Pinpoint the cell where the given text exists, returning its (x, y) midpoint coordinate. 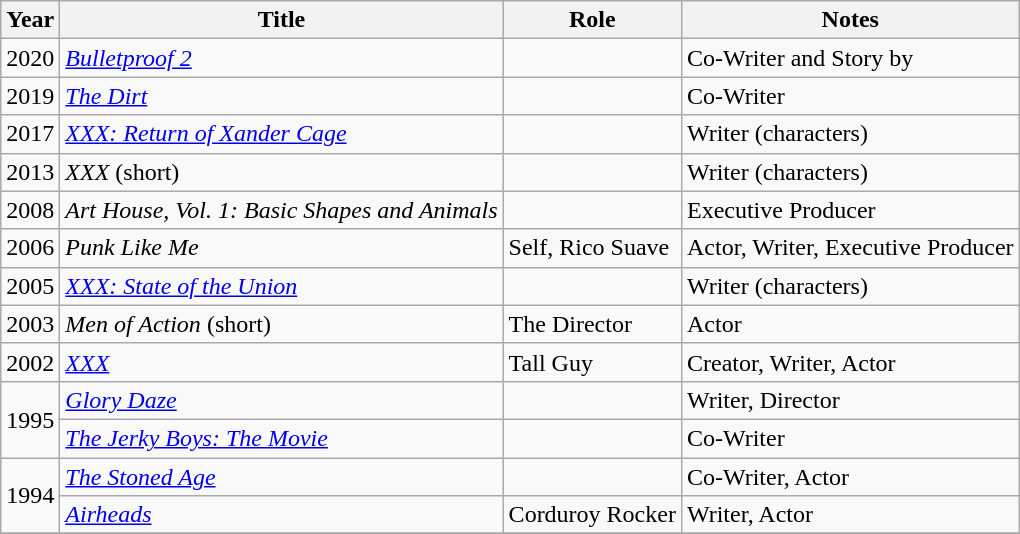
1995 (30, 419)
2008 (30, 210)
The Director (592, 324)
XXX (282, 362)
Year (30, 20)
XXX: State of the Union (282, 286)
Actor, Writer, Executive Producer (850, 248)
Title (282, 20)
Role (592, 20)
Tall Guy (592, 362)
2006 (30, 248)
Actor (850, 324)
Co-Writer and Story by (850, 58)
2003 (30, 324)
Creator, Writer, Actor (850, 362)
Punk Like Me (282, 248)
2020 (30, 58)
2005 (30, 286)
Bulletproof 2 (282, 58)
Airheads (282, 515)
Men of Action (short) (282, 324)
2002 (30, 362)
Writer, Director (850, 400)
2017 (30, 134)
XXX (short) (282, 172)
Writer, Actor (850, 515)
1994 (30, 496)
Co-Writer, Actor (850, 477)
2013 (30, 172)
The Jerky Boys: The Movie (282, 438)
Corduroy Rocker (592, 515)
Self, Rico Suave (592, 248)
Notes (850, 20)
The Stoned Age (282, 477)
Executive Producer (850, 210)
XXX: Return of Xander Cage (282, 134)
Art House, Vol. 1: Basic Shapes and Animals (282, 210)
2019 (30, 96)
The Dirt (282, 96)
Glory Daze (282, 400)
